Detect which cell encompasses the target text, then output its (X, Y) center coordinate. 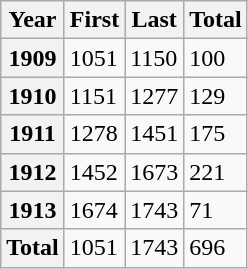
1150 (154, 58)
First (94, 20)
1451 (154, 134)
1911 (33, 134)
129 (216, 96)
1909 (33, 58)
1674 (94, 210)
175 (216, 134)
1151 (94, 96)
1278 (94, 134)
100 (216, 58)
Last (154, 20)
1277 (154, 96)
1452 (94, 172)
1910 (33, 96)
Year (33, 20)
71 (216, 210)
221 (216, 172)
1913 (33, 210)
696 (216, 248)
1912 (33, 172)
1673 (154, 172)
